From the cell containing the given text, extract its center point as [x, y] coordinate. 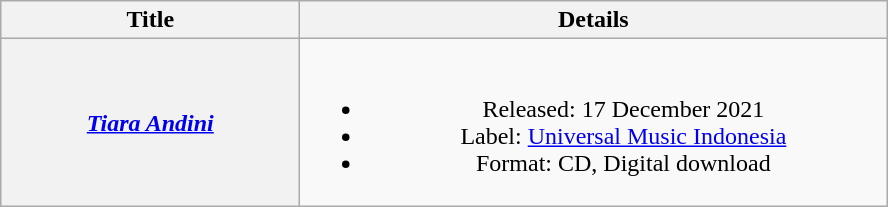
Title [150, 20]
Released: 17 December 2021Label: Universal Music IndonesiaFormat: CD, Digital download [594, 122]
Tiara Andini [150, 122]
Details [594, 20]
